For the text-containing cell, return its midpoint in (X, Y) coordinate format. 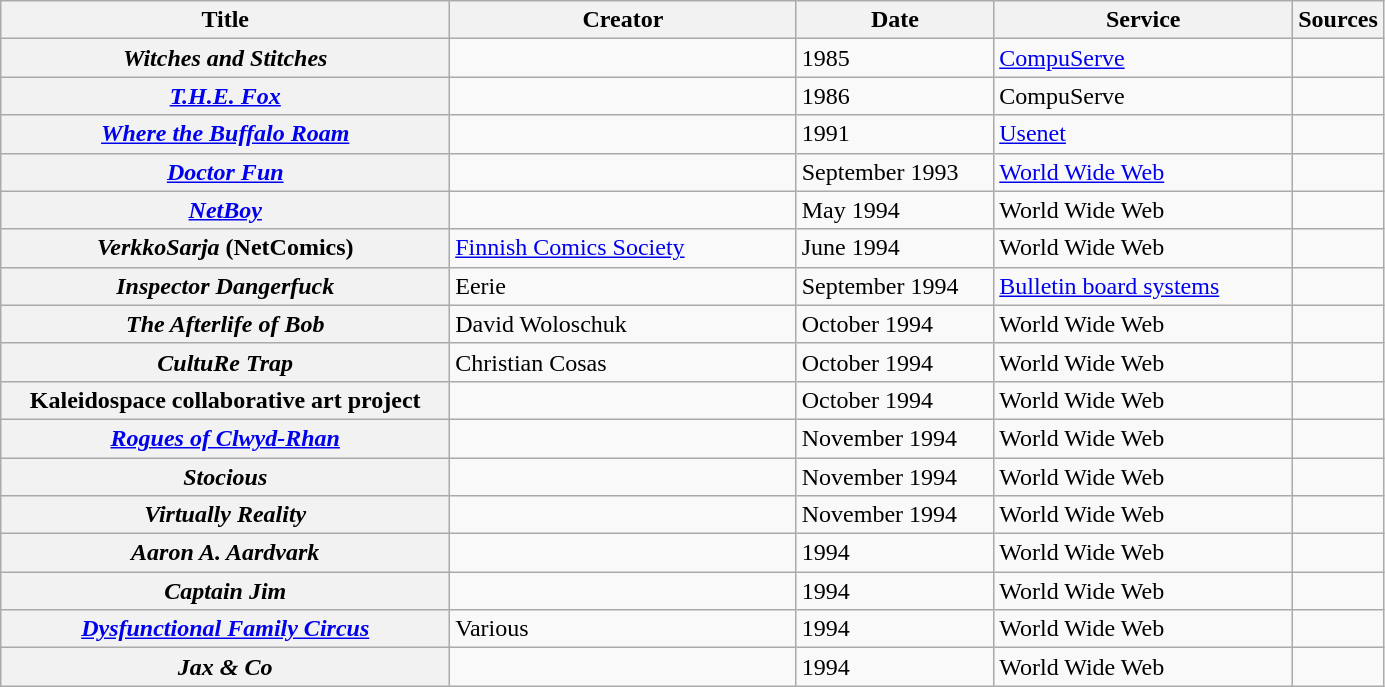
NetBoy (226, 210)
Inspector Dangerfuck (226, 286)
Doctor Fun (226, 172)
Usenet (1144, 134)
Bulletin board systems (1144, 286)
Rogues of Clwyd-Rhan (226, 438)
T.H.E. Fox (226, 96)
Kaleidospace collaborative art project (226, 400)
1985 (895, 58)
Captain Jim (226, 591)
Finnish Comics Society (624, 248)
September 1994 (895, 286)
1991 (895, 134)
Title (226, 20)
Eerie (624, 286)
Witches and Stitches (226, 58)
Jax & Co (226, 667)
Aaron A. Aardvark (226, 553)
Where the Buffalo Roam (226, 134)
1986 (895, 96)
VerkkoSarja (NetComics) (226, 248)
September 1993 (895, 172)
May 1994 (895, 210)
Creator (624, 20)
Virtually Reality (226, 515)
David Woloschuk (624, 324)
Date (895, 20)
Sources (1338, 20)
Stocious (226, 477)
The Afterlife of Bob (226, 324)
Various (624, 629)
CultuRe Trap (226, 362)
June 1994 (895, 248)
Christian Cosas (624, 362)
Dysfunctional Family Circus (226, 629)
Service (1144, 20)
